For the text-containing cell, return its midpoint in [X, Y] coordinate format. 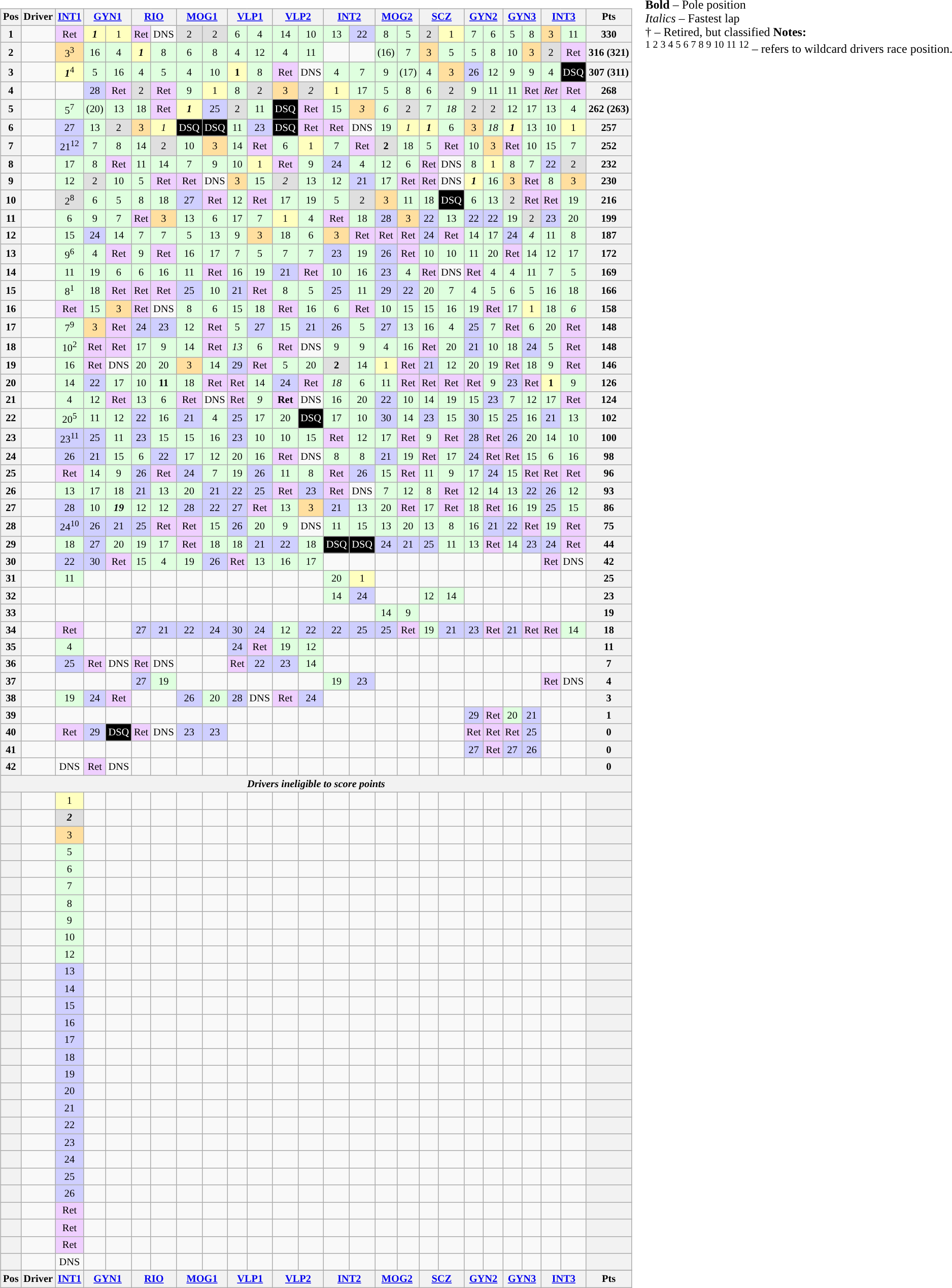
230 [609, 182]
232 [609, 164]
86 [609, 508]
307 (311) [609, 72]
39 [11, 716]
262 (263) [609, 110]
31 [11, 579]
100 [609, 438]
93 [609, 491]
32 [11, 596]
158 [609, 309]
330 [609, 34]
Drivers ineligible to score points [316, 784]
124 [609, 400]
57 [70, 110]
316 (321) [609, 53]
126 [609, 383]
(17) [408, 72]
2112 [70, 146]
(20) [95, 110]
146 [609, 366]
75 [609, 526]
166 [609, 290]
81 [70, 290]
98 [609, 457]
257 [609, 127]
172 [609, 254]
38 [11, 698]
34 [11, 630]
44 [609, 545]
36 [11, 664]
35 [11, 647]
37 [11, 681]
268 [609, 91]
252 [609, 146]
169 [609, 273]
2410 [70, 526]
187 [609, 235]
205 [70, 418]
79 [70, 328]
216 [609, 200]
(16) [386, 53]
2311 [70, 438]
41 [11, 750]
199 [609, 218]
40 [11, 732]
